Search for the cell housing the specified text and yield its [X, Y] center coordinate. 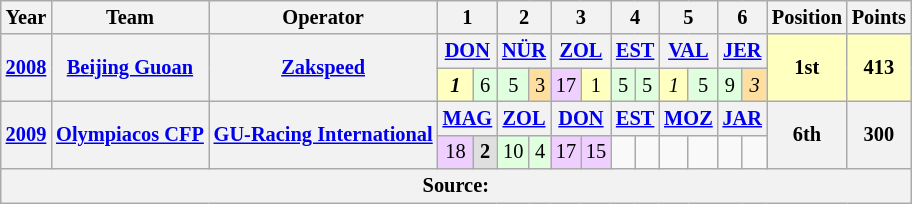
GU-Racing International [324, 134]
9 [730, 85]
Points [879, 17]
18 [456, 152]
MOZ [688, 118]
JAR [742, 118]
Team [130, 17]
Zakspeed [324, 68]
JER [742, 51]
10 [513, 152]
Year [26, 17]
VAL [688, 51]
Source: [456, 186]
Position [807, 17]
2009 [26, 134]
Olympiacos CFP [130, 134]
NÜR [524, 51]
Operator [324, 17]
Beijing Guoan [130, 68]
300 [879, 134]
1st [807, 68]
MAG [468, 118]
15 [596, 152]
413 [879, 68]
2008 [26, 68]
6th [807, 134]
